Search for the cell housing the specified text and yield its [X, Y] center coordinate. 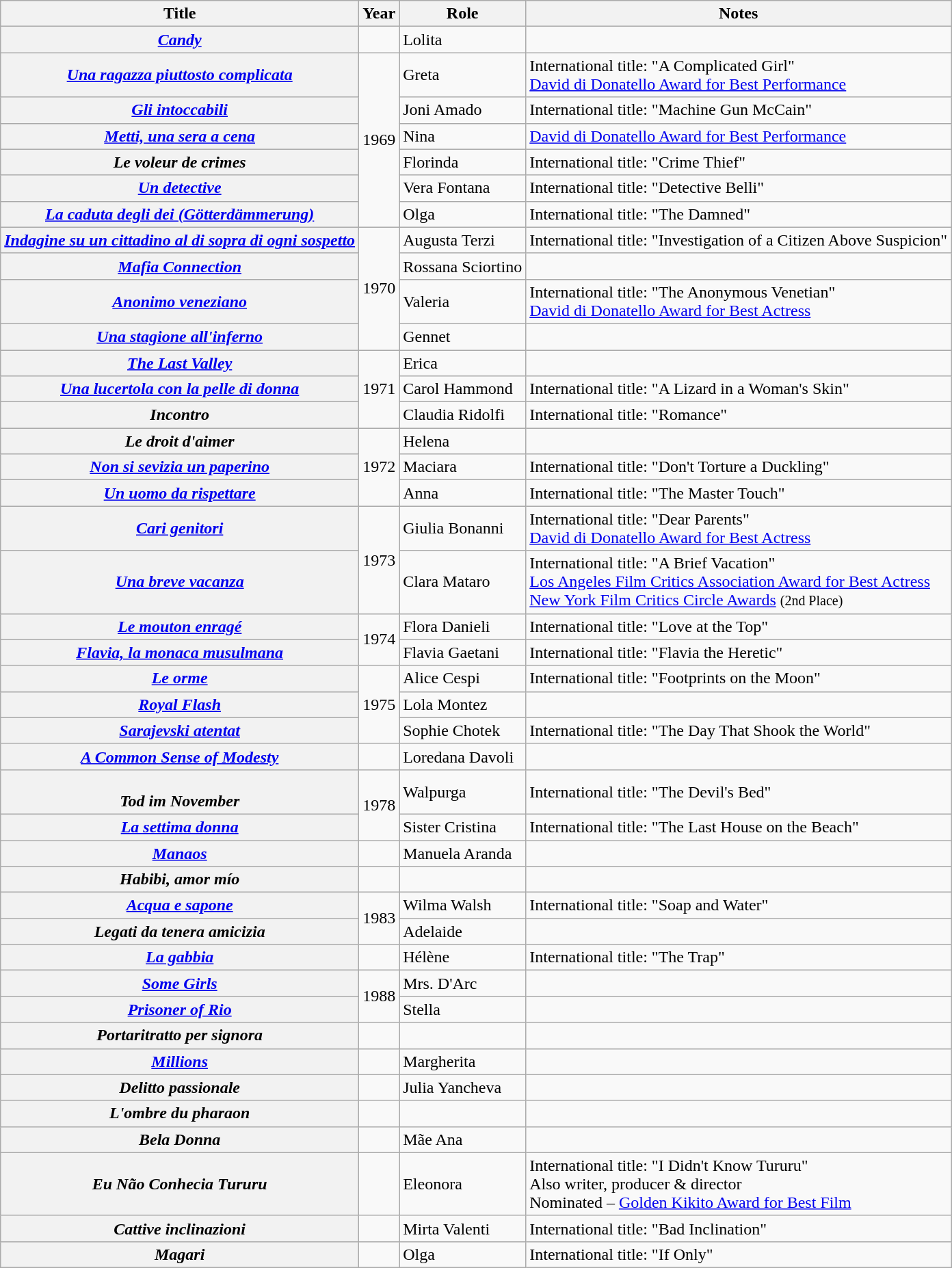
International title: "The Last House on the Beach" [739, 827]
Adelaide [462, 932]
Mirta Valenti [462, 1228]
Sophie Chotek [462, 730]
International title: "Machine Gun McCain" [739, 110]
International title: "The Anonymous Venetian" David di Donatello Award for Best Actress [739, 301]
Claudia Ridolfi [462, 415]
Bela Donna [180, 1139]
International title: "Love at the Top" [739, 626]
Acqua e sapone [180, 906]
1978 [379, 804]
Eu Não Conhecia Tururu [180, 1184]
Sister Cristina [462, 827]
Carol Hammond [462, 389]
L'ombre du pharaon [180, 1113]
International title: "Detective Belli" [739, 188]
International title: "Dear Parents" David di Donatello Award for Best Actress [739, 528]
Clara Mataro [462, 582]
International title: "The Devil's Bed" [739, 792]
Manuela Aranda [462, 853]
Eleonora [462, 1184]
International title: "Crime Thief" [739, 162]
Royal Flash [180, 704]
Portaritratto per signora [180, 1035]
1969 [379, 140]
Lola Montez [462, 704]
Non si sevizia un paperino [180, 467]
Anna [462, 493]
Sarajevski atentat [180, 730]
Wilma Walsh [462, 906]
Cattive inclinazioni [180, 1228]
Margherita [462, 1061]
Indagine su un cittadino al di sopra di ogni sospetto [180, 240]
International title: "The Trap" [739, 957]
Maciara [462, 467]
Year [379, 14]
A Common Sense of Modesty [180, 756]
Flora Danieli [462, 626]
International title: "Don't Torture a Duckling" [739, 467]
Florinda [462, 162]
1983 [379, 919]
Mrs. D'Arc [462, 983]
Greta [462, 75]
1974 [379, 639]
Notes [739, 14]
La gabbia [180, 957]
Tod im November [180, 792]
Vera Fontana [462, 188]
Loredana Davoli [462, 756]
Julia Yancheva [462, 1087]
Alice Cespi [462, 678]
1975 [379, 704]
Rossana Sciortino [462, 266]
International title: "Soap and Water" [739, 906]
1973 [379, 559]
International title: "The Master Touch" [739, 493]
Giulia Bonanni [462, 528]
Erica [462, 363]
Role [462, 14]
Incontro [180, 415]
Hélène [462, 957]
La caduta degli dei (Götterdämmerung) [180, 214]
Candy [180, 40]
Magari [180, 1254]
Gennet [462, 336]
Cari genitori [180, 528]
1972 [379, 467]
1971 [379, 389]
Una lucertola con la pelle di donna [180, 389]
Le orme [180, 678]
International title: "Bad Inclination" [739, 1228]
Le voleur de crimes [180, 162]
The Last Valley [180, 363]
Anonimo veneziano [180, 301]
Habibi, amor mío [180, 880]
1970 [379, 289]
Some Girls [180, 983]
Joni Amado [462, 110]
Mãe Ana [462, 1139]
Flavia Gaetani [462, 652]
David di Donatello Award for Best Performance [739, 136]
1988 [379, 996]
Legati da tenera amicizia [180, 932]
Lolita [462, 40]
Mafia Connection [180, 266]
Augusta Terzi [462, 240]
Un detective [180, 188]
Prisoner of Rio [180, 1009]
Delitto passionale [180, 1087]
International title: "The Damned" [739, 214]
Walpurga [462, 792]
Una ragazza piuttosto complicata [180, 75]
Metti, una sera a cena [180, 136]
International title: "Footprints on the Moon" [739, 678]
Le droit d'aimer [180, 441]
Nina [462, 136]
Gli intoccabili [180, 110]
Stella [462, 1009]
International title: "A Complicated Girl" David di Donatello Award for Best Performance [739, 75]
Valeria [462, 301]
Title [180, 14]
Manaos [180, 853]
International title: "The Day That Shook the World" [739, 730]
International title: "I Didn't Know Tururu" Also writer, producer & director Nominated – Golden Kikito Award for Best Film [739, 1184]
La settima donna [180, 827]
Un uomo da rispettare [180, 493]
International title: "A Lizard in a Woman's Skin" [739, 389]
International title: "A Brief Vacation" Los Angeles Film Critics Association Award for Best Actress New York Film Critics Circle Awards (2nd Place) [739, 582]
International title: "Romance" [739, 415]
International title: "Flavia the Heretic" [739, 652]
Le mouton enragé [180, 626]
Una stagione all'inferno [180, 336]
International title: "If Only" [739, 1254]
Helena [462, 441]
Una breve vacanza [180, 582]
International title: "Investigation of a Citizen Above Suspicion" [739, 240]
Millions [180, 1061]
Flavia, la monaca musulmana [180, 652]
